Scan for the cell matching the given text and deliver its [X, Y] coordinate at center. 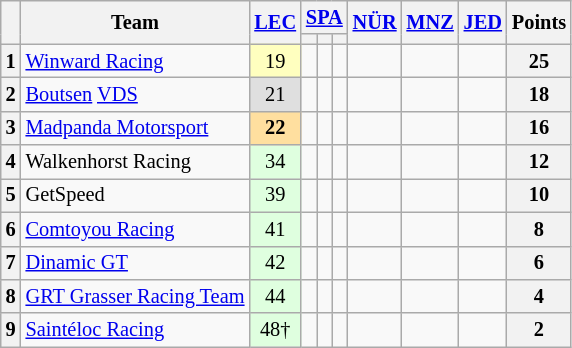
Winward Racing [136, 61]
Dinamic GT [136, 263]
Walkenhorst Racing [136, 162]
34 [275, 162]
NÜR [375, 22]
GRT Grasser Racing Team [136, 296]
SPA [324, 17]
1 [11, 61]
Boutsen VDS [136, 94]
10 [539, 195]
39 [275, 195]
MNZ [430, 22]
19 [275, 61]
7 [11, 263]
41 [275, 229]
LEC [275, 22]
3 [11, 128]
Points [539, 22]
25 [539, 61]
42 [275, 263]
GetSpeed [136, 195]
Saintéloc Racing [136, 330]
21 [275, 94]
JED [483, 22]
48† [275, 330]
16 [539, 128]
9 [11, 330]
Comtoyou Racing [136, 229]
12 [539, 162]
18 [539, 94]
44 [275, 296]
Madpanda Motorsport [136, 128]
22 [275, 128]
5 [11, 195]
Team [136, 22]
